Capture the cell that displays the provided text and extract its (X, Y) central coordinate. 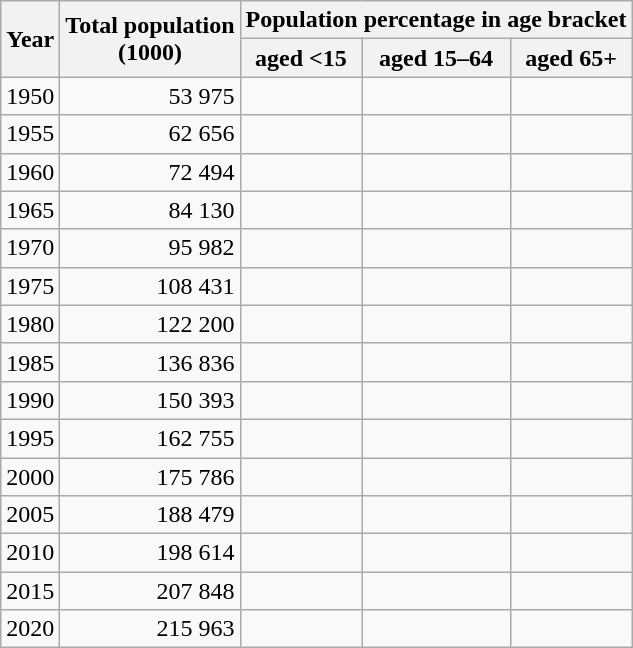
2005 (30, 515)
215 963 (150, 629)
1950 (30, 96)
aged 15–64 (436, 58)
1955 (30, 134)
136 836 (150, 362)
188 479 (150, 515)
95 982 (150, 248)
1975 (30, 286)
aged <15 (301, 58)
150 393 (150, 400)
1970 (30, 248)
2010 (30, 553)
aged 65+ (571, 58)
175 786 (150, 477)
1995 (30, 438)
108 431 (150, 286)
162 755 (150, 438)
122 200 (150, 324)
1965 (30, 210)
1985 (30, 362)
2020 (30, 629)
72 494 (150, 172)
207 848 (150, 591)
1960 (30, 172)
53 975 (150, 96)
84 130 (150, 210)
2015 (30, 591)
2000 (30, 477)
Total population(1000) (150, 39)
Year (30, 39)
198 614 (150, 553)
1990 (30, 400)
62 656 (150, 134)
1980 (30, 324)
Population percentage in age bracket (436, 20)
